From the cell containing the given text, extract its center point as (X, Y) coordinate. 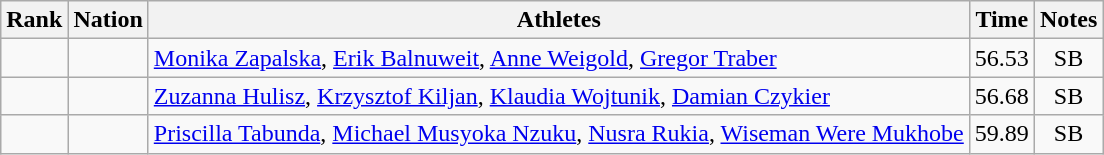
56.53 (1002, 58)
Time (1002, 20)
Priscilla Tabunda, Michael Musyoka Nzuku, Nusra Rukia, Wiseman Were Mukhobe (558, 134)
Notes (1068, 20)
56.68 (1002, 96)
Athletes (558, 20)
59.89 (1002, 134)
Zuzanna Hulisz, Krzysztof Kiljan, Klaudia Wojtunik, Damian Czykier (558, 96)
Rank (34, 20)
Nation (108, 20)
Monika Zapalska, Erik Balnuweit, Anne Weigold, Gregor Traber (558, 58)
